Find where the given text appears and provide that cell's center as [x, y] coordinate. 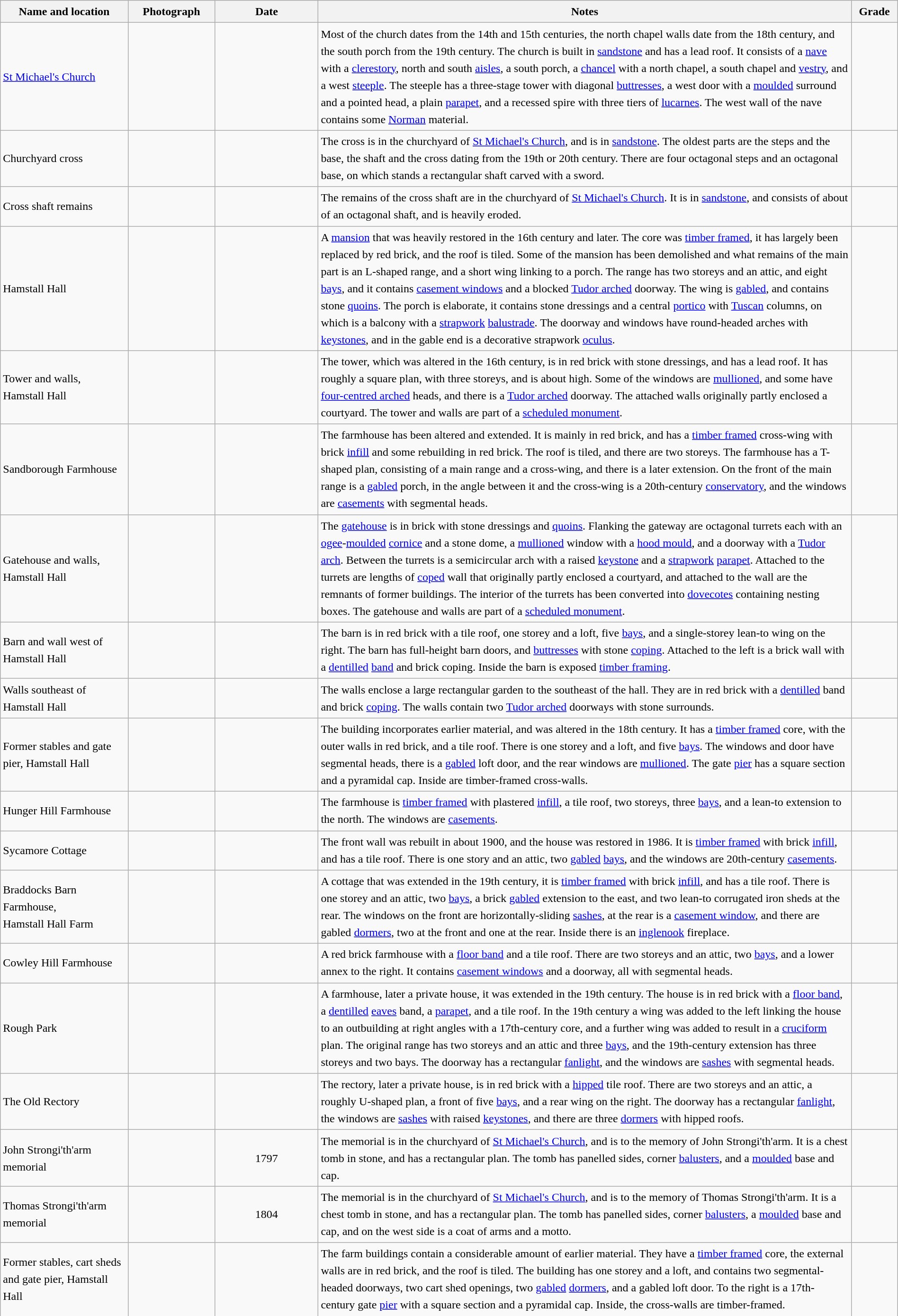
1804 [267, 1215]
Cross shaft remains [64, 207]
Walls southeast of Hamstall Hall [64, 698]
Notes [584, 11]
Rough Park [64, 1028]
The Old Rectory [64, 1102]
Churchyard cross [64, 158]
St Michael's Church [64, 77]
Former stables, cart sheds and gate pier, Hamstall Hall [64, 1279]
Hamstall Hall [64, 288]
John Strongi'th'arm memorial [64, 1158]
Cowley Hill Farmhouse [64, 964]
Tower and walls,Hamstall Hall [64, 388]
Gatehouse and walls,Hamstall Hall [64, 568]
Barn and wall west of Hamstall Hall [64, 650]
Hunger Hill Farmhouse [64, 811]
Thomas Strongi'th'arm memorial [64, 1215]
Name and location [64, 11]
Sandborough Farmhouse [64, 469]
Photograph [171, 11]
Former stables and gate pier, Hamstall Hall [64, 754]
Braddocks Barn Farmhouse,Hamstall Hall Farm [64, 907]
Sycamore Cottage [64, 851]
Grade [874, 11]
1797 [267, 1158]
Date [267, 11]
